Scan for the cell matching the given text and deliver its (X, Y) coordinate at center. 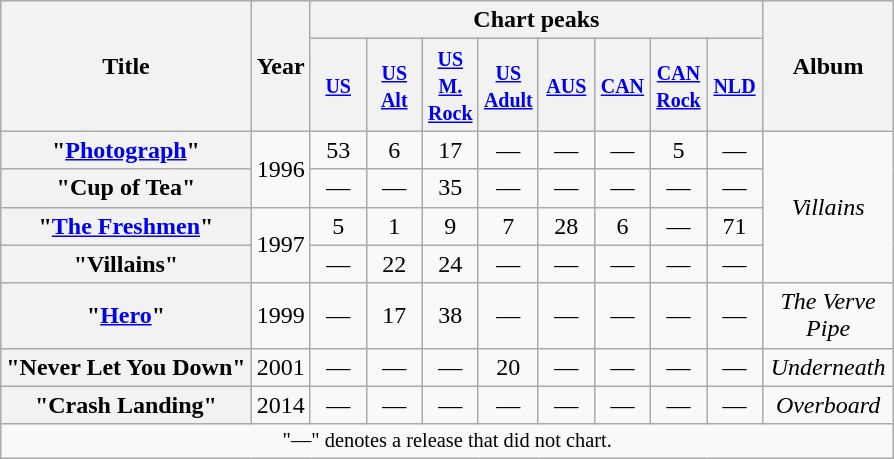
71 (734, 226)
20 (508, 367)
"Hero" (126, 316)
9 (450, 226)
22 (394, 264)
"Photograph" (126, 150)
"Crash Landing" (126, 405)
"Cup of Tea" (126, 188)
53 (338, 150)
28 (566, 226)
Chart peaks (536, 20)
38 (450, 316)
1999 (280, 316)
US Adult (508, 85)
Villains (828, 207)
Underneath (828, 367)
"Villains" (126, 264)
1996 (280, 169)
Overboard (828, 405)
AUS (566, 85)
2001 (280, 367)
NLD (734, 85)
US (338, 85)
1997 (280, 245)
"—" denotes a release that did not chart. (448, 441)
"The Freshmen" (126, 226)
24 (450, 264)
CAN (622, 85)
2014 (280, 405)
35 (450, 188)
The Verve Pipe (828, 316)
Title (126, 66)
Year (280, 66)
CAN Rock (678, 85)
US Alt (394, 85)
7 (508, 226)
1 (394, 226)
Album (828, 66)
"Never Let You Down" (126, 367)
US M. Rock (450, 85)
